Provide the (x, y) coordinate of the cell's center where the given text is located.  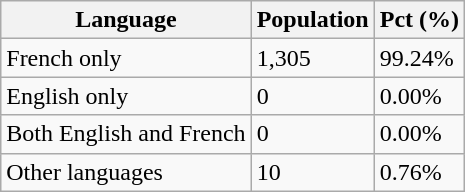
Population (312, 20)
10 (312, 172)
99.24% (419, 58)
French only (126, 58)
English only (126, 96)
0.76% (419, 172)
1,305 (312, 58)
Both English and French (126, 134)
Pct (%) (419, 20)
Language (126, 20)
Other languages (126, 172)
